Identify which cell holds the provided text, then report its (x, y) central coordinate. 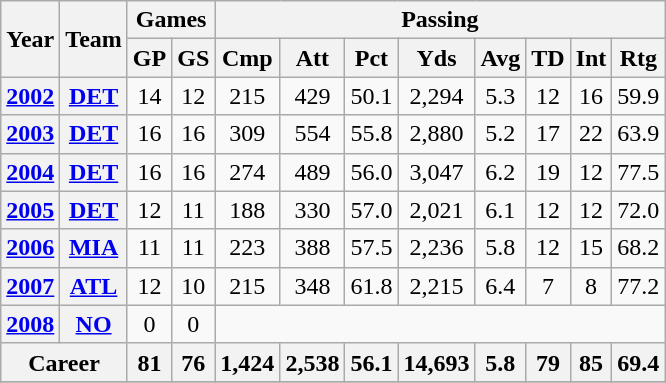
2,021 (436, 210)
6.2 (500, 172)
2008 (30, 324)
61.8 (372, 286)
2,215 (436, 286)
TD (548, 58)
429 (312, 96)
5.2 (500, 134)
14,693 (436, 362)
2,880 (436, 134)
10 (194, 286)
Avg (500, 58)
MIA (94, 248)
309 (248, 134)
19 (548, 172)
3,047 (436, 172)
Year (30, 39)
63.9 (638, 134)
Rtg (638, 58)
2005 (30, 210)
554 (312, 134)
Team (94, 39)
69.4 (638, 362)
57.0 (372, 210)
2,294 (436, 96)
NO (94, 324)
77.2 (638, 286)
2003 (30, 134)
2007 (30, 286)
6.4 (500, 286)
Career (64, 362)
7 (548, 286)
2006 (30, 248)
77.5 (638, 172)
GP (149, 58)
56.1 (372, 362)
274 (248, 172)
Att (312, 58)
6.1 (500, 210)
Passing (440, 20)
ATL (94, 286)
14 (149, 96)
81 (149, 362)
50.1 (372, 96)
55.8 (372, 134)
Yds (436, 58)
GS (194, 58)
79 (548, 362)
330 (312, 210)
Pct (372, 58)
223 (248, 248)
188 (248, 210)
388 (312, 248)
15 (591, 248)
85 (591, 362)
76 (194, 362)
8 (591, 286)
68.2 (638, 248)
Int (591, 58)
56.0 (372, 172)
72.0 (638, 210)
Cmp (248, 58)
Games (170, 20)
2,538 (312, 362)
2,236 (436, 248)
2002 (30, 96)
348 (312, 286)
1,424 (248, 362)
17 (548, 134)
22 (591, 134)
2004 (30, 172)
5.3 (500, 96)
489 (312, 172)
57.5 (372, 248)
59.9 (638, 96)
